Search for the cell housing the specified text and yield its [x, y] center coordinate. 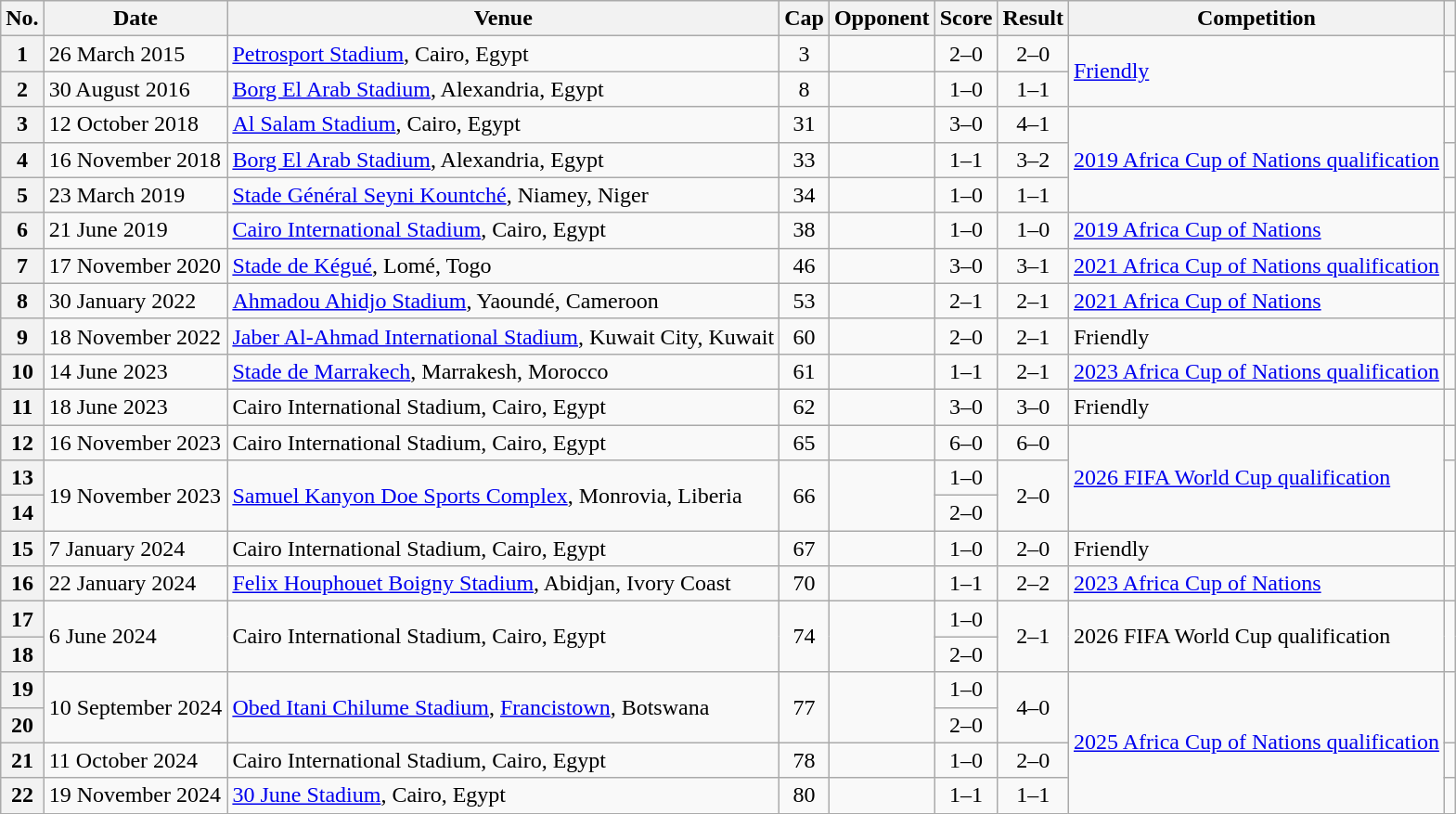
15 [22, 549]
17 [22, 619]
Stade de Marrakech, Marrakesh, Morocco [503, 371]
13 [22, 478]
7 January 2024 [135, 549]
2023 Africa Cup of Nations [1256, 584]
9 [22, 336]
60 [805, 336]
Jaber Al-Ahmad International Stadium, Kuwait City, Kuwait [503, 336]
4 [22, 160]
78 [805, 760]
2023 Africa Cup of Nations qualification [1256, 371]
53 [805, 301]
18 June 2023 [135, 407]
20 [22, 725]
18 November 2022 [135, 336]
2019 Africa Cup of Nations qualification [1256, 160]
16 November 2018 [135, 160]
23 March 2019 [135, 195]
Score [966, 19]
66 [805, 496]
61 [805, 371]
10 September 2024 [135, 707]
74 [805, 637]
Opponent [882, 19]
Competition [1256, 19]
5 [22, 195]
22 [22, 795]
65 [805, 443]
19 November 2023 [135, 496]
Stade de Kégué, Lomé, Togo [503, 265]
30 June Stadium, Cairo, Egypt [503, 795]
1 [22, 54]
Samuel Kanyon Doe Sports Complex, Monrovia, Liberia [503, 496]
Stade Général Seyni Kountché, Niamey, Niger [503, 195]
14 [22, 513]
Date [135, 19]
18 [22, 654]
Felix Houphouet Boigny Stadium, Abidjan, Ivory Coast [503, 584]
19 November 2024 [135, 795]
10 [22, 371]
77 [805, 707]
2021 Africa Cup of Nations qualification [1256, 265]
16 November 2023 [135, 443]
3–2 [1033, 160]
2019 Africa Cup of Nations [1256, 230]
33 [805, 160]
19 [22, 690]
38 [805, 230]
17 November 2020 [135, 265]
22 January 2024 [135, 584]
2 [22, 89]
34 [805, 195]
31 [805, 124]
Result [1033, 19]
21 June 2019 [135, 230]
2025 Africa Cup of Nations qualification [1256, 743]
62 [805, 407]
67 [805, 549]
4–1 [1033, 124]
12 October 2018 [135, 124]
3–1 [1033, 265]
6 [22, 230]
Ahmadou Ahidjo Stadium, Yaoundé, Cameroon [503, 301]
30 January 2022 [135, 301]
70 [805, 584]
7 [22, 265]
4–0 [1033, 707]
Cap [805, 19]
21 [22, 760]
6 June 2024 [135, 637]
Al Salam Stadium, Cairo, Egypt [503, 124]
16 [22, 584]
Petrosport Stadium, Cairo, Egypt [503, 54]
11 October 2024 [135, 760]
12 [22, 443]
30 August 2016 [135, 89]
80 [805, 795]
Venue [503, 19]
No. [22, 19]
26 March 2015 [135, 54]
Obed Itani Chilume Stadium, Francistown, Botswana [503, 707]
2021 Africa Cup of Nations [1256, 301]
11 [22, 407]
14 June 2023 [135, 371]
46 [805, 265]
2–2 [1033, 584]
